Find where the given text appears and provide that cell's center as [X, Y] coordinate. 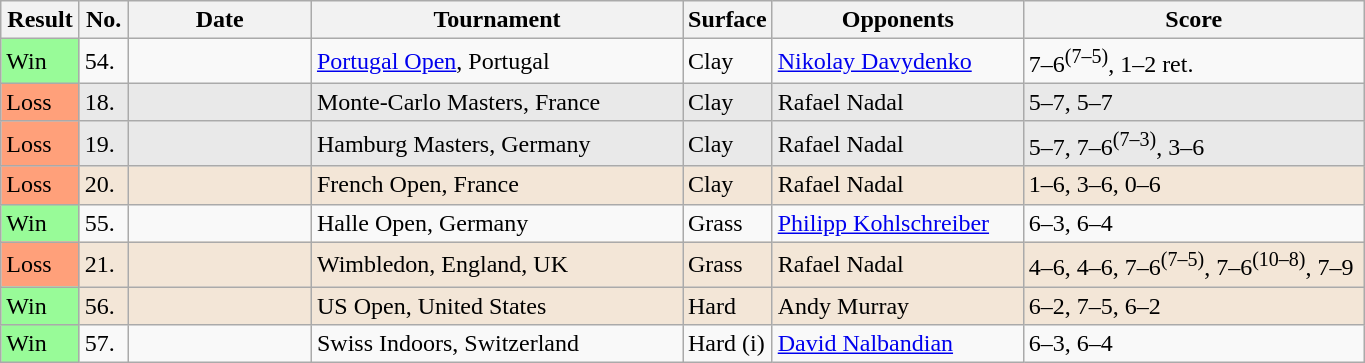
Andy Murray [898, 306]
Hamburg Masters, Germany [496, 144]
US Open, United States [496, 306]
5–7, 5–7 [1194, 102]
57. [104, 344]
56. [104, 306]
18. [104, 102]
Wimbledon, England, UK [496, 264]
Date [220, 20]
Tournament [496, 20]
20. [104, 185]
55. [104, 223]
Halle Open, Germany [496, 223]
54. [104, 62]
Surface [727, 20]
Nikolay Davydenko [898, 62]
1–6, 3–6, 0–6 [1194, 185]
Philipp Kohlschreiber [898, 223]
David Nalbandian [898, 344]
21. [104, 264]
Result [40, 20]
7–6(7–5), 1–2 ret. [1194, 62]
Hard (i) [727, 344]
Monte-Carlo Masters, France [496, 102]
Score [1194, 20]
Hard [727, 306]
4–6, 4–6, 7–6(7–5), 7–6(10–8), 7–9 [1194, 264]
French Open, France [496, 185]
6–2, 7–5, 6–2 [1194, 306]
Swiss Indoors, Switzerland [496, 344]
No. [104, 20]
5–7, 7–6(7–3), 3–6 [1194, 144]
19. [104, 144]
Opponents [898, 20]
Portugal Open, Portugal [496, 62]
